Search for the cell housing the specified text and yield its [X, Y] center coordinate. 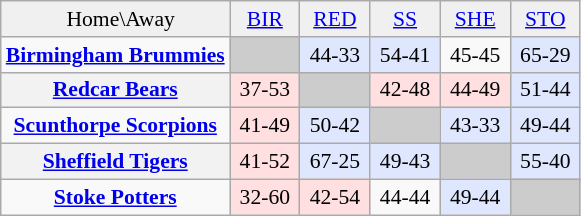
Redcar Bears [116, 90]
54-41 [405, 54]
Scunthorpe Scorpions [116, 126]
STO [545, 19]
45-45 [475, 54]
41-52 [265, 161]
Sheffield Tigers [116, 161]
41-49 [265, 126]
42-48 [405, 90]
49-43 [405, 161]
32-60 [265, 197]
37-53 [265, 90]
Home\Away [116, 19]
SS [405, 19]
65-29 [545, 54]
50-42 [335, 126]
44-44 [405, 197]
Stoke Potters [116, 197]
44-33 [335, 54]
BIR [265, 19]
42-54 [335, 197]
43-33 [475, 126]
Birmingham Brummies [116, 54]
55-40 [545, 161]
RED [335, 19]
SHE [475, 19]
44-49 [475, 90]
67-25 [335, 161]
51-44 [545, 90]
